Search for the cell housing the specified text and yield its [X, Y] center coordinate. 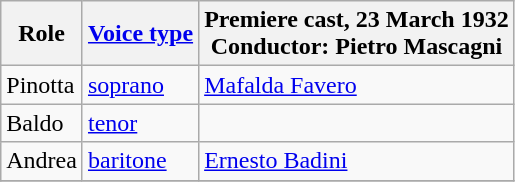
Ernesto Badini [357, 161]
soprano [140, 85]
Role [42, 34]
tenor [140, 123]
Voice type [140, 34]
Premiere cast, 23 March 1932Conductor: Pietro Mascagni [357, 34]
Andrea [42, 161]
Pinotta [42, 85]
Baldo [42, 123]
baritone [140, 161]
Mafalda Favero [357, 85]
